Search for the cell housing the specified text and yield its [x, y] center coordinate. 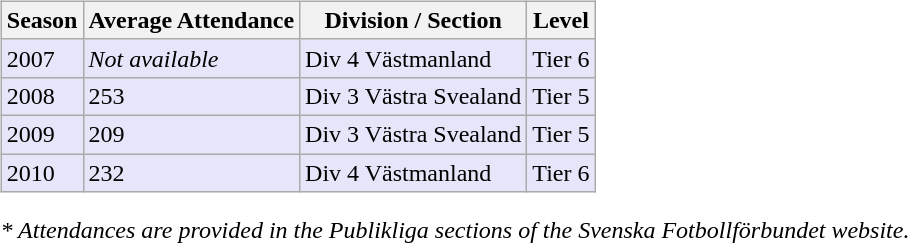
Average Attendance [192, 20]
253 [192, 96]
Season [42, 20]
209 [192, 134]
Division / Section [414, 20]
2007 [42, 58]
2010 [42, 173]
Not available [192, 58]
2009 [42, 134]
232 [192, 173]
Level [561, 20]
2008 [42, 96]
